Search for the cell housing the specified text and yield its [x, y] center coordinate. 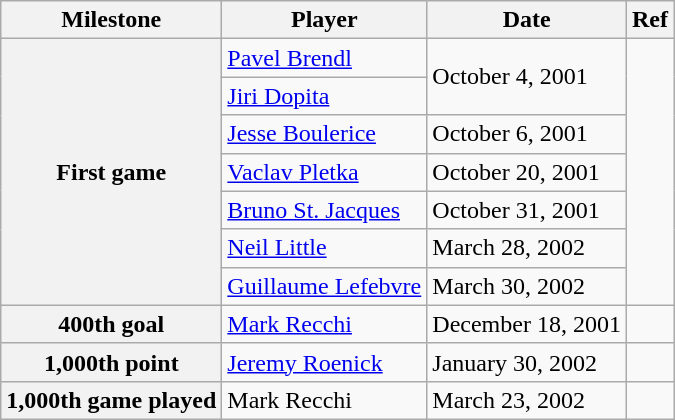
Bruno St. Jacques [324, 210]
Date [527, 20]
Guillaume Lefebvre [324, 286]
December 18, 2001 [527, 324]
Jeremy Roenick [324, 362]
October 4, 2001 [527, 77]
Pavel Brendl [324, 58]
Vaclav Pletka [324, 172]
1,000th game played [112, 400]
1,000th point [112, 362]
March 28, 2002 [527, 248]
First game [112, 172]
400th goal [112, 324]
Milestone [112, 20]
March 23, 2002 [527, 400]
October 31, 2001 [527, 210]
October 20, 2001 [527, 172]
October 6, 2001 [527, 134]
Jesse Boulerice [324, 134]
Neil Little [324, 248]
Ref [650, 20]
Jiri Dopita [324, 96]
January 30, 2002 [527, 362]
March 30, 2002 [527, 286]
Player [324, 20]
